Return the (x, y) coordinate for the center point of the cell that contains the specified text.  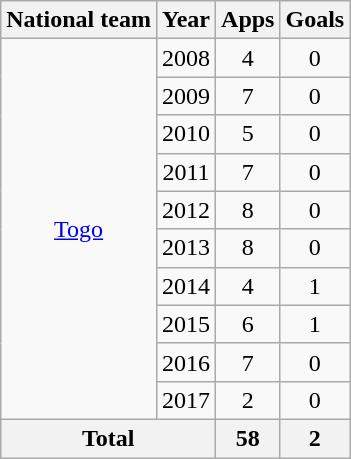
2014 (186, 286)
National team (79, 20)
2015 (186, 324)
2011 (186, 172)
2008 (186, 58)
2009 (186, 96)
Year (186, 20)
2016 (186, 362)
Total (108, 438)
Apps (248, 20)
2010 (186, 134)
2012 (186, 210)
2013 (186, 248)
2017 (186, 400)
5 (248, 134)
58 (248, 438)
6 (248, 324)
Togo (79, 230)
Goals (315, 20)
